Return (x, y) of the center of cell containing provided text 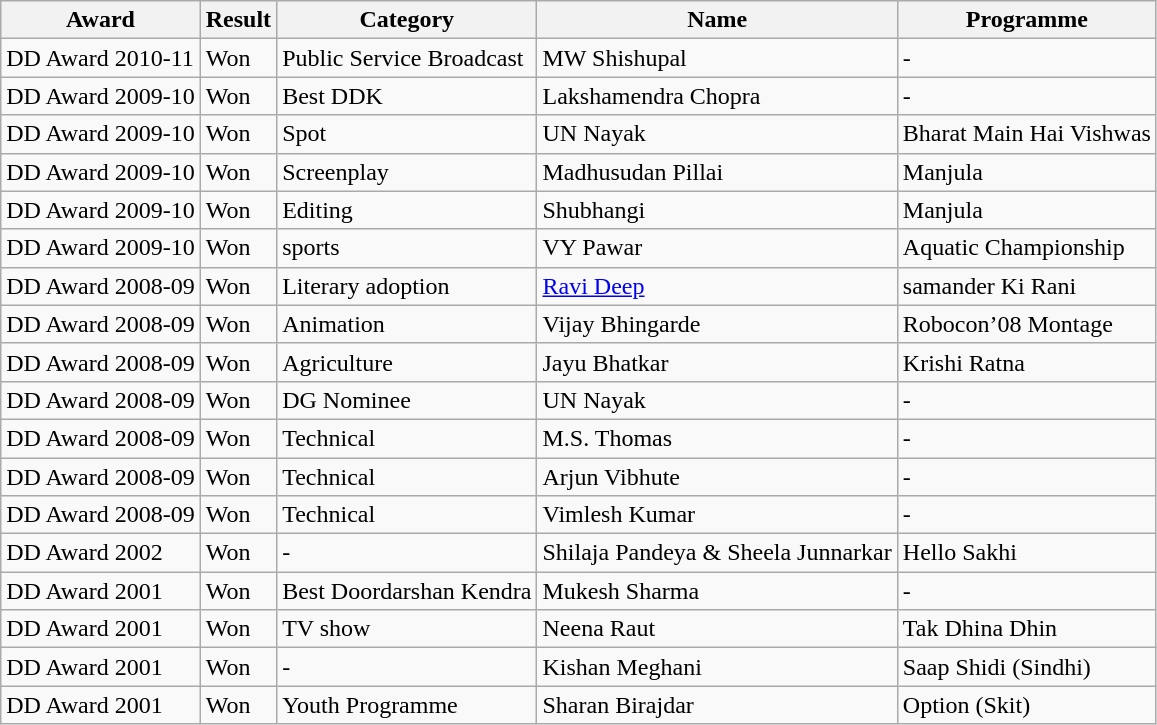
Literary adoption (407, 286)
Saap Shidi (Sindhi) (1026, 667)
Robocon’08 Montage (1026, 324)
Krishi Ratna (1026, 362)
DG Nominee (407, 400)
Hello Sakhi (1026, 553)
Arjun Vibhute (717, 477)
Screenplay (407, 172)
Kishan Meghani (717, 667)
Best DDK (407, 96)
Animation (407, 324)
Agriculture (407, 362)
Award (101, 20)
Result (238, 20)
MW Shishupal (717, 58)
Ravi Deep (717, 286)
Spot (407, 134)
Aquatic Championship (1026, 248)
Bharat Main Hai Vishwas (1026, 134)
Madhusudan Pillai (717, 172)
Category (407, 20)
Shilaja Pandeya & Sheela Junnarkar (717, 553)
Mukesh Sharma (717, 591)
Shubhangi (717, 210)
samander Ki Rani (1026, 286)
Jayu Bhatkar (717, 362)
Best Doordarshan Kendra (407, 591)
Youth Programme (407, 705)
Tak Dhina Dhin (1026, 629)
Editing (407, 210)
Vijay Bhingarde (717, 324)
Sharan Birajdar (717, 705)
Programme (1026, 20)
Neena Raut (717, 629)
Vimlesh Kumar (717, 515)
DD Award 2010-11 (101, 58)
Lakshamendra Chopra (717, 96)
DD Award 2002 (101, 553)
Name (717, 20)
sports (407, 248)
VY Pawar (717, 248)
TV show (407, 629)
Public Service Broadcast (407, 58)
Option (Skit) (1026, 705)
M.S. Thomas (717, 438)
